Extract the [X, Y] coordinate from the center of the cell holding the provided text.  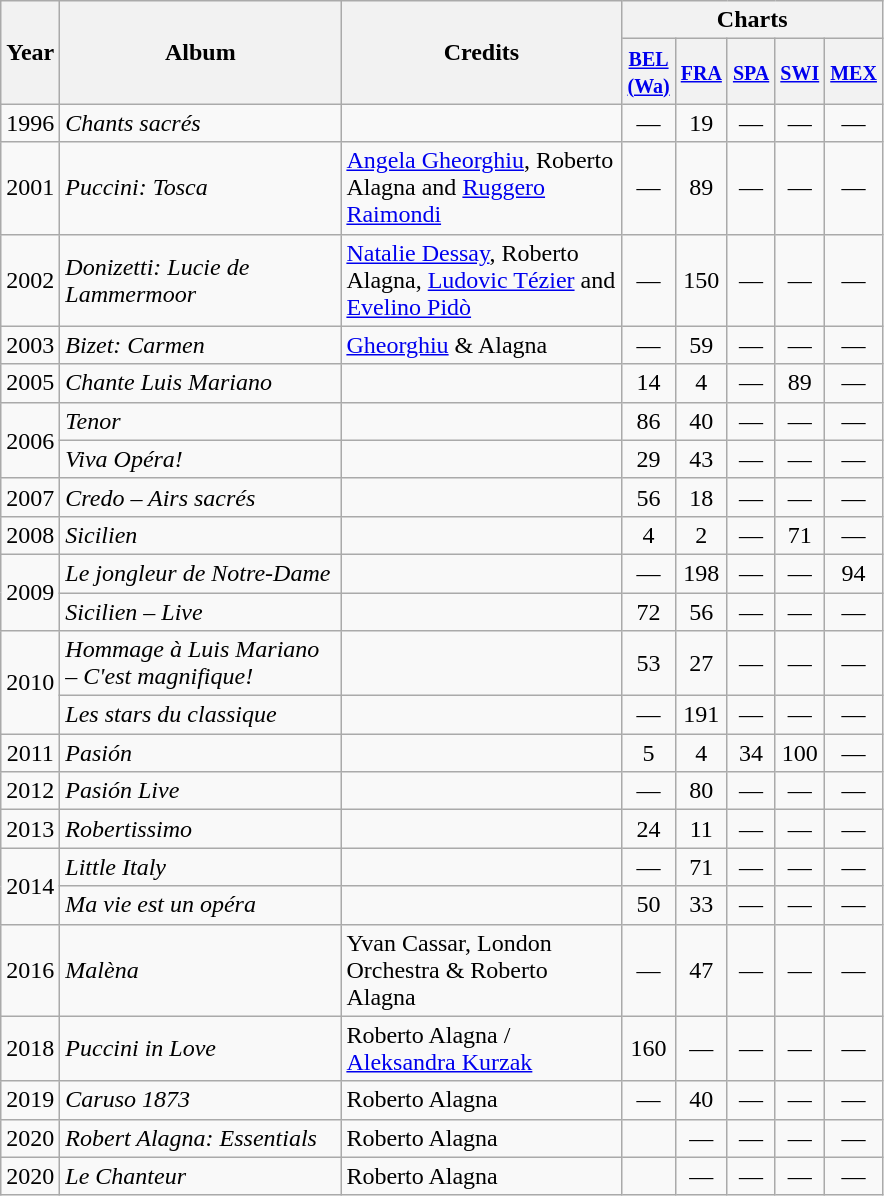
Bizet: Carmen [200, 345]
2018 [30, 1048]
19 [701, 123]
Roberto Alagna / Aleksandra Kurzak [482, 1048]
Pasión [200, 753]
29 [648, 459]
198 [701, 573]
Le jongleur de Notre-Dame [200, 573]
Tenor [200, 421]
2010 [30, 682]
SWI [800, 72]
2019 [30, 1100]
Les stars du classique [200, 715]
2006 [30, 440]
Robertissimo [200, 829]
59 [701, 345]
Caruso 1873 [200, 1100]
Puccini: Tosca [200, 188]
5 [648, 753]
11 [701, 829]
SPA [750, 72]
2 [701, 535]
Credits [482, 52]
100 [800, 753]
Charts [752, 20]
2001 [30, 188]
86 [648, 421]
Yvan Cassar, London Orchestra & Roberto Alagna [482, 970]
Sicilien [200, 535]
Chants sacrés [200, 123]
Credo – Airs sacrés [200, 497]
Puccini in Love [200, 1048]
Sicilien – Live [200, 611]
MEX [854, 72]
80 [701, 791]
33 [701, 905]
160 [648, 1048]
Gheorghiu & Alagna [482, 345]
72 [648, 611]
2008 [30, 535]
Malèna [200, 970]
43 [701, 459]
2014 [30, 886]
2011 [30, 753]
2016 [30, 970]
2009 [30, 592]
2013 [30, 829]
Album [200, 52]
BEL(Wa) [648, 72]
Year [30, 52]
47 [701, 970]
Hommage à Luis Mariano – C'est magnifique! [200, 664]
FRA [701, 72]
18 [701, 497]
2003 [30, 345]
24 [648, 829]
Angela Gheorghiu, Roberto Alagna and Ruggero Raimondi [482, 188]
Natalie Dessay, Roberto Alagna, Ludovic Tézier and Evelino Pidò [482, 280]
Chante Luis Mariano [200, 383]
2002 [30, 280]
150 [701, 280]
Robert Alagna: Essentials [200, 1138]
27 [701, 664]
14 [648, 383]
50 [648, 905]
191 [701, 715]
2012 [30, 791]
Pasión Live [200, 791]
Viva Opéra! [200, 459]
Little Italy [200, 867]
53 [648, 664]
94 [854, 573]
2007 [30, 497]
1996 [30, 123]
34 [750, 753]
Donizetti: Lucie de Lammermoor [200, 280]
Le Chanteur [200, 1176]
Ma vie est un opéra [200, 905]
2005 [30, 383]
